Find where the given text appears and provide that cell's center as [x, y] coordinate. 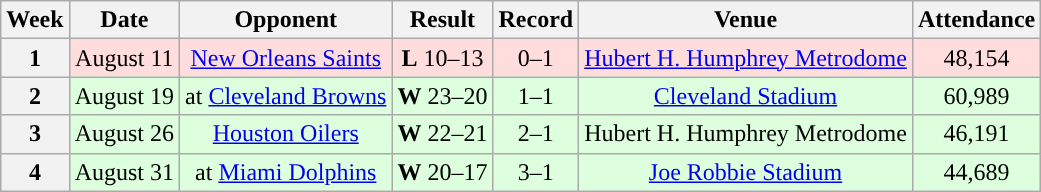
2–1 [536, 134]
Date [124, 20]
New Orleans Saints [286, 58]
Result [442, 20]
at Miami Dolphins [286, 172]
Week [35, 20]
48,154 [976, 58]
August 31 [124, 172]
Joe Robbie Stadium [746, 172]
W 23–20 [442, 96]
Opponent [286, 20]
60,989 [976, 96]
August 26 [124, 134]
4 [35, 172]
Attendance [976, 20]
0–1 [536, 58]
46,191 [976, 134]
Record [536, 20]
Houston Oilers [286, 134]
August 19 [124, 96]
2 [35, 96]
3–1 [536, 172]
at Cleveland Browns [286, 96]
L 10–13 [442, 58]
W 20–17 [442, 172]
W 22–21 [442, 134]
Cleveland Stadium [746, 96]
3 [35, 134]
Venue [746, 20]
44,689 [976, 172]
August 11 [124, 58]
1 [35, 58]
1–1 [536, 96]
